Extract the [x, y] coordinate from the center of the cell holding the provided text.  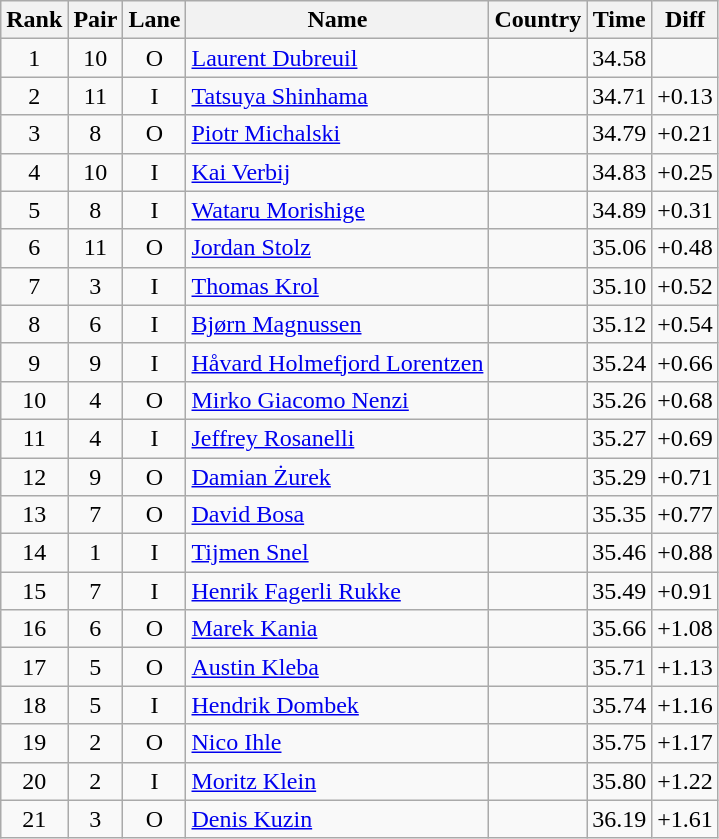
35.80 [620, 781]
35.75 [620, 743]
Kai Verbij [338, 172]
Thomas Krol [338, 286]
Time [620, 20]
34.89 [620, 210]
21 [34, 819]
35.06 [620, 248]
Austin Kleba [338, 667]
Piotr Michalski [338, 134]
35.24 [620, 362]
+1.16 [686, 705]
Bjørn Magnussen [338, 324]
+0.21 [686, 134]
+0.69 [686, 438]
35.74 [620, 705]
+1.22 [686, 781]
Moritz Klein [338, 781]
15 [34, 591]
+1.17 [686, 743]
+1.08 [686, 629]
35.46 [620, 553]
34.79 [620, 134]
+0.66 [686, 362]
18 [34, 705]
Pair [96, 20]
Hendrik Dombek [338, 705]
35.66 [620, 629]
Lane [154, 20]
Diff [686, 20]
+0.13 [686, 96]
36.19 [620, 819]
Tijmen Snel [338, 553]
Name [338, 20]
Tatsuya Shinhama [338, 96]
Mirko Giacomo Nenzi [338, 400]
16 [34, 629]
Denis Kuzin [338, 819]
35.27 [620, 438]
David Bosa [338, 515]
+0.91 [686, 591]
14 [34, 553]
35.26 [620, 400]
+0.31 [686, 210]
+0.52 [686, 286]
34.83 [620, 172]
Country [538, 20]
Laurent Dubreuil [338, 58]
Nico Ihle [338, 743]
Henrik Fagerli Rukke [338, 591]
+0.68 [686, 400]
35.12 [620, 324]
Håvard Holmefjord Lorentzen [338, 362]
17 [34, 667]
35.35 [620, 515]
Jeffrey Rosanelli [338, 438]
Marek Kania [338, 629]
35.49 [620, 591]
+1.61 [686, 819]
19 [34, 743]
Damian Żurek [338, 477]
+0.88 [686, 553]
+1.13 [686, 667]
34.71 [620, 96]
35.71 [620, 667]
35.10 [620, 286]
13 [34, 515]
+0.25 [686, 172]
+0.71 [686, 477]
+0.77 [686, 515]
+0.54 [686, 324]
+0.48 [686, 248]
35.29 [620, 477]
Rank [34, 20]
Wataru Morishige [338, 210]
Jordan Stolz [338, 248]
20 [34, 781]
34.58 [620, 58]
12 [34, 477]
